Provide the [X, Y] coordinate of the cell's center where the given text is located.  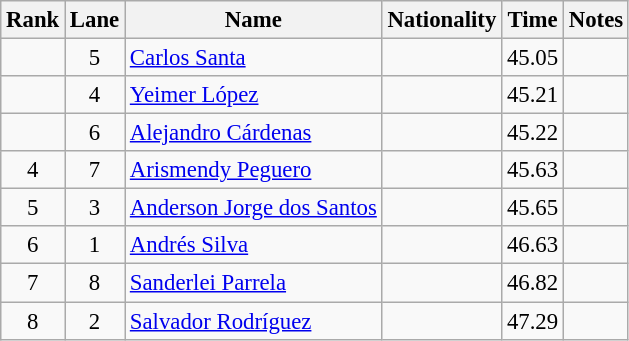
Yeimer López [254, 95]
3 [95, 208]
Carlos Santa [254, 58]
Rank [33, 20]
Notes [596, 20]
Alejandro Cárdenas [254, 133]
Name [254, 20]
Sanderlei Parrela [254, 283]
46.82 [533, 283]
46.63 [533, 245]
45.05 [533, 58]
Andrés Silva [254, 245]
1 [95, 245]
2 [95, 321]
Nationality [442, 20]
Anderson Jorge dos Santos [254, 208]
47.29 [533, 321]
Lane [95, 20]
Arismendy Peguero [254, 170]
Salvador Rodríguez [254, 321]
45.22 [533, 133]
45.65 [533, 208]
45.63 [533, 170]
45.21 [533, 95]
Time [533, 20]
